Capture the cell that displays the provided text and extract its [X, Y] central coordinate. 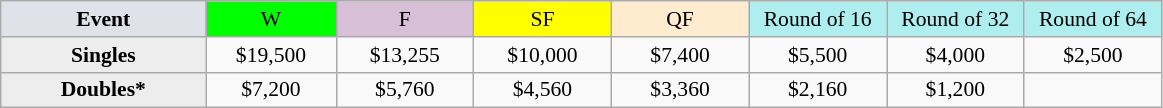
$4,560 [543, 90]
Round of 32 [955, 19]
SF [543, 19]
$4,000 [955, 55]
Doubles* [104, 90]
$5,760 [405, 90]
Event [104, 19]
$2,500 [1093, 55]
Round of 64 [1093, 19]
W [271, 19]
F [405, 19]
Singles [104, 55]
$3,360 [680, 90]
Round of 16 [818, 19]
$19,500 [271, 55]
$5,500 [818, 55]
$10,000 [543, 55]
$1,200 [955, 90]
$13,255 [405, 55]
$7,400 [680, 55]
QF [680, 19]
$2,160 [818, 90]
$7,200 [271, 90]
